Search for the cell housing the specified text and yield its (X, Y) center coordinate. 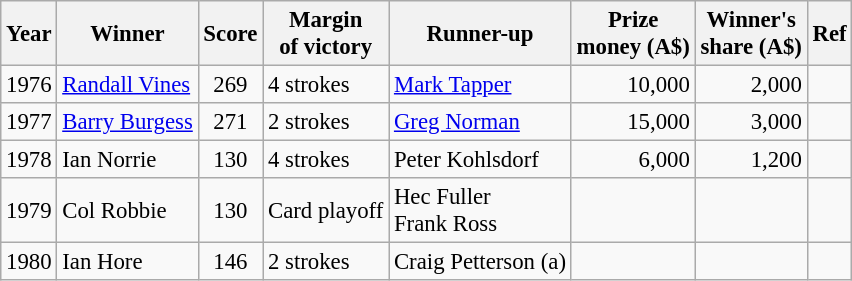
Barry Burgess (128, 122)
Year (29, 34)
Ian Norrie (128, 160)
Greg Norman (480, 122)
Prizemoney (A$) (633, 34)
1977 (29, 122)
1979 (29, 210)
3,000 (751, 122)
1978 (29, 160)
Winner (128, 34)
2,000 (751, 85)
Col Robbie (128, 210)
Ref (830, 34)
Runner-up (480, 34)
146 (230, 262)
Ian Hore (128, 262)
15,000 (633, 122)
1976 (29, 85)
10,000 (633, 85)
Peter Kohlsdorf (480, 160)
Randall Vines (128, 85)
271 (230, 122)
Hec Fuller Frank Ross (480, 210)
1,200 (751, 160)
Score (230, 34)
Craig Petterson (a) (480, 262)
269 (230, 85)
Card playoff (326, 210)
1980 (29, 262)
Winner'sshare (A$) (751, 34)
Mark Tapper (480, 85)
Marginof victory (326, 34)
6,000 (633, 160)
